Scan for the cell matching the given text and deliver its [x, y] coordinate at center. 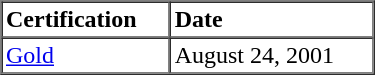
Date [272, 20]
Certification [86, 20]
Gold [86, 56]
August 24, 2001 [272, 56]
